Find where the given text appears and provide that cell's center as [X, Y] coordinate. 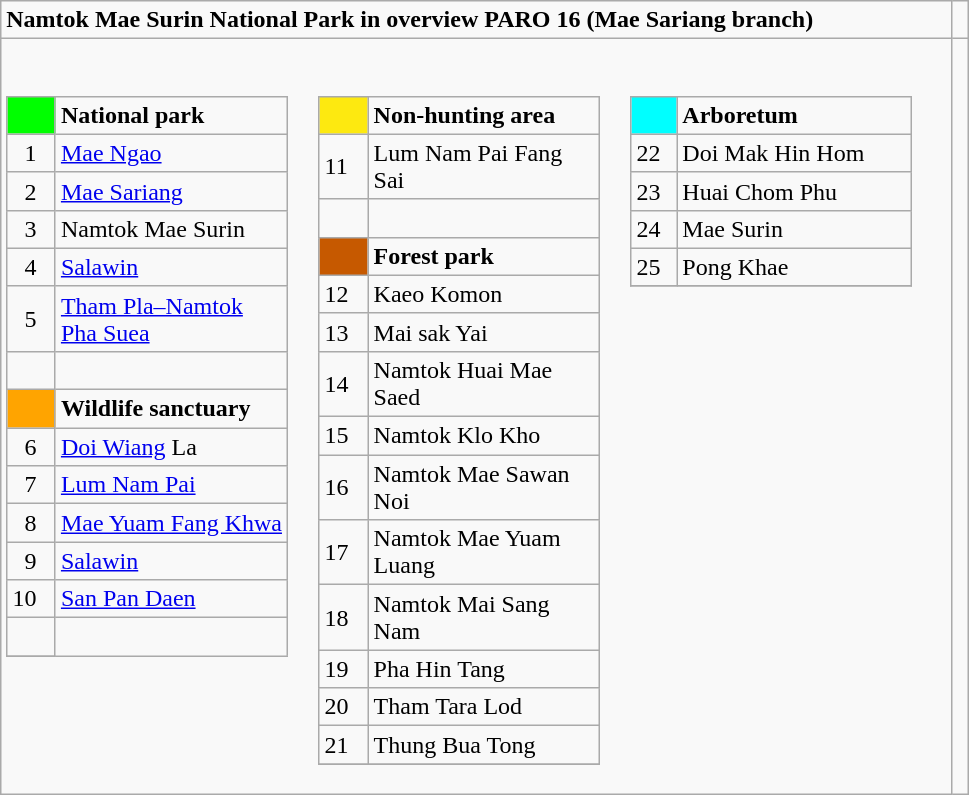
23 [654, 191]
Mae Surin [794, 229]
Tham Pla–Namtok Pha Suea [171, 318]
Namtok Mae Yuam Luang [484, 552]
Tham Tara Lod [484, 707]
Pong Khae [794, 267]
National park [171, 115]
7 [31, 485]
San Pan Daen [171, 599]
5 [31, 318]
8 [31, 523]
Lum Nam Pai Fang Sai [484, 166]
3 [31, 229]
Pha Hin Tang [484, 669]
4 [31, 267]
25 [654, 267]
18 [344, 618]
Huai Chom Phu [794, 191]
Lum Nam Pai [171, 485]
10 [31, 599]
17 [344, 552]
Mae Ngao [171, 153]
13 [344, 332]
24 [654, 229]
20 [344, 707]
11 [344, 166]
6 [31, 447]
19 [344, 669]
12 [344, 294]
Doi Mak Hin Hom [794, 153]
Mae Sariang [171, 191]
Non-hunting area [484, 115]
15 [344, 436]
16 [344, 488]
Namtok Mae Surin [171, 229]
Namtok Huai Mae Saed [484, 384]
Thung Bua Tong [484, 745]
Namtok Mae Sawan Noi [484, 488]
Mai sak Yai [484, 332]
Namtok Klo Kho [484, 436]
Namtok Mae Surin National Park in overview PARO 16 (Mae Sariang branch) [476, 20]
Arboretum [794, 115]
Mae Yuam Fang Khwa [171, 523]
9 [31, 561]
22 [654, 153]
2 [31, 191]
Forest park [484, 256]
Wildlife sanctuary [171, 409]
1 [31, 153]
21 [344, 745]
14 [344, 384]
Namtok Mai Sang Nam [484, 618]
Kaeo Komon [484, 294]
Doi Wiang La [171, 447]
